Scan for the cell matching the given text and deliver its [x, y] coordinate at center. 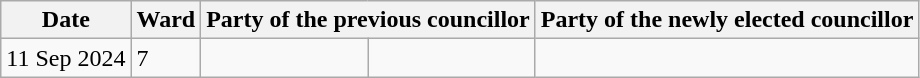
Party of the newly elected councillor [727, 20]
Party of the previous councillor [368, 20]
Ward [166, 20]
11 Sep 2024 [66, 58]
Date [66, 20]
7 [166, 58]
